From the cell containing the given text, extract its center point as [x, y] coordinate. 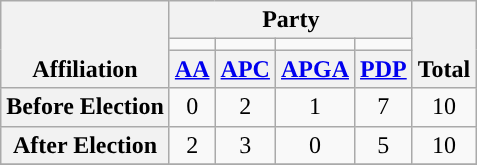
Affiliation [86, 44]
Party [290, 20]
After Election [86, 145]
PDP [384, 69]
AA [192, 69]
APGA [314, 69]
5 [384, 145]
7 [384, 107]
Total [444, 44]
3 [245, 145]
1 [314, 107]
APC [245, 69]
Before Election [86, 107]
